Return [x, y] of the center of cell containing provided text 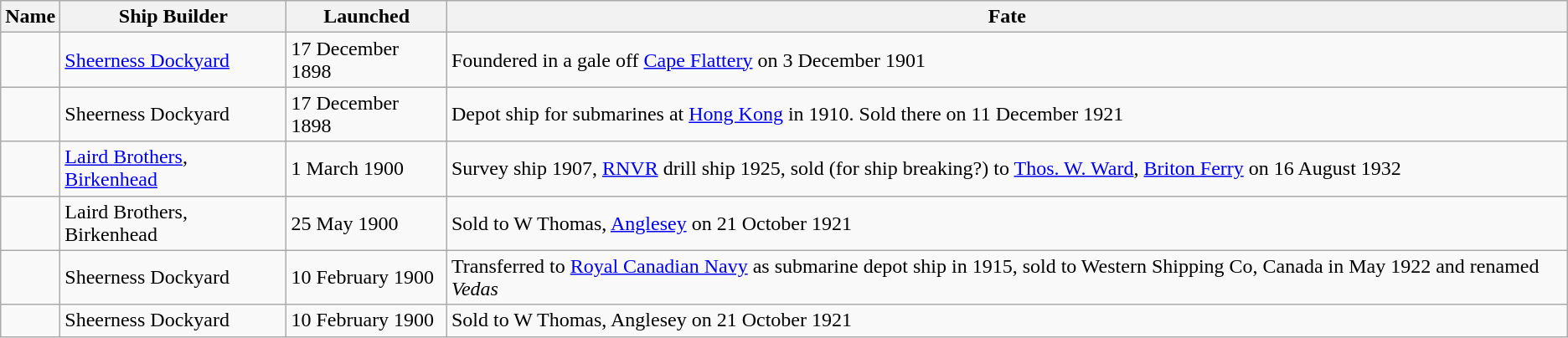
Transferred to Royal Canadian Navy as submarine depot ship in 1915, sold to Western Shipping Co, Canada in May 1922 and renamed Vedas [1007, 278]
Fate [1007, 17]
Foundered in a gale off Cape Flattery on 3 December 1901 [1007, 60]
25 May 1900 [367, 223]
Survey ship 1907, RNVR drill ship 1925, sold (for ship breaking?) to Thos. W. Ward, Briton Ferry on 16 August 1932 [1007, 169]
Ship Builder [173, 17]
1 March 1900 [367, 169]
Depot ship for submarines at Hong Kong in 1910. Sold there on 11 December 1921 [1007, 114]
Launched [367, 17]
Name [30, 17]
